Locate the cell with the specified text and output its [X, Y] center coordinate. 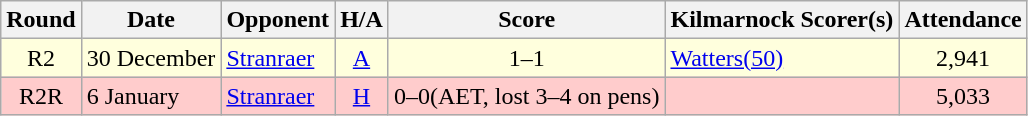
H [362, 96]
30 December [151, 58]
Attendance [963, 20]
Watters(50) [782, 58]
Kilmarnock Scorer(s) [782, 20]
6 January [151, 96]
R2R [41, 96]
R2 [41, 58]
5,033 [963, 96]
Opponent [278, 20]
0–0(AET, lost 3–4 on pens) [526, 96]
Round [41, 20]
H/A [362, 20]
A [362, 58]
Date [151, 20]
2,941 [963, 58]
Score [526, 20]
1–1 [526, 58]
